Identify which cell holds the provided text, then report its (X, Y) central coordinate. 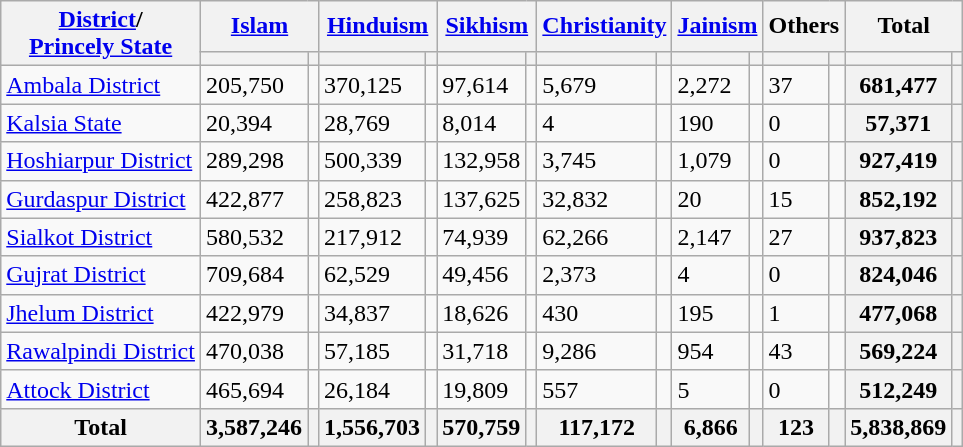
570,759 (482, 427)
8,014 (482, 123)
Hoshiarpur District (101, 161)
Ambala District (101, 85)
Jhelum District (101, 313)
217,912 (372, 237)
512,249 (898, 389)
681,477 (898, 85)
43 (796, 351)
500,339 (372, 161)
15 (796, 199)
289,298 (254, 161)
190 (711, 123)
569,224 (898, 351)
Others (804, 26)
927,419 (898, 161)
954 (711, 351)
465,694 (254, 389)
Rawalpindi District (101, 351)
Sialkot District (101, 237)
20,394 (254, 123)
5,838,869 (898, 427)
824,046 (898, 275)
6,866 (711, 427)
62,266 (597, 237)
District/Princely State (101, 34)
422,979 (254, 313)
137,625 (482, 199)
1 (796, 313)
3,587,246 (254, 427)
5 (711, 389)
258,823 (372, 199)
937,823 (898, 237)
580,532 (254, 237)
32,832 (597, 199)
Gurdaspur District (101, 199)
852,192 (898, 199)
422,877 (254, 199)
62,529 (372, 275)
709,684 (254, 275)
195 (711, 313)
205,750 (254, 85)
Jainism (718, 26)
Christianity (604, 26)
430 (597, 313)
117,172 (597, 427)
Kalsia State (101, 123)
Gujrat District (101, 275)
Hinduism (378, 26)
49,456 (482, 275)
27 (796, 237)
132,958 (482, 161)
557 (597, 389)
74,939 (482, 237)
37 (796, 85)
1,079 (711, 161)
477,068 (898, 313)
57,185 (372, 351)
9,286 (597, 351)
2,272 (711, 85)
5,679 (597, 85)
18,626 (482, 313)
470,038 (254, 351)
2,373 (597, 275)
370,125 (372, 85)
3,745 (597, 161)
34,837 (372, 313)
123 (796, 427)
19,809 (482, 389)
20 (711, 199)
Sikhism (487, 26)
57,371 (898, 123)
26,184 (372, 389)
Islam (259, 26)
Attock District (101, 389)
97,614 (482, 85)
31,718 (482, 351)
2,147 (711, 237)
28,769 (372, 123)
1,556,703 (372, 427)
